Find where the given text appears and provide that cell's center as [x, y] coordinate. 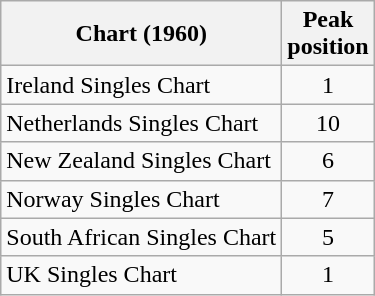
Chart (1960) [142, 34]
7 [328, 199]
Norway Singles Chart [142, 199]
UK Singles Chart [142, 275]
New Zealand Singles Chart [142, 161]
6 [328, 161]
10 [328, 123]
Ireland Singles Chart [142, 85]
Peakposition [328, 34]
5 [328, 237]
South African Singles Chart [142, 237]
Netherlands Singles Chart [142, 123]
